Extract the [X, Y] coordinate from the center of the cell holding the provided text.  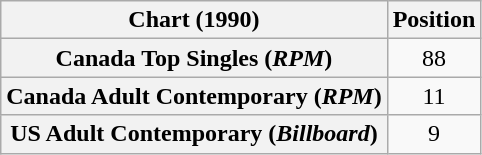
Canada Adult Contemporary (RPM) [194, 96]
11 [434, 96]
Position [434, 20]
9 [434, 134]
Canada Top Singles (RPM) [194, 58]
Chart (1990) [194, 20]
US Adult Contemporary (Billboard) [194, 134]
88 [434, 58]
